For the text-containing cell, return its midpoint in [x, y] coordinate format. 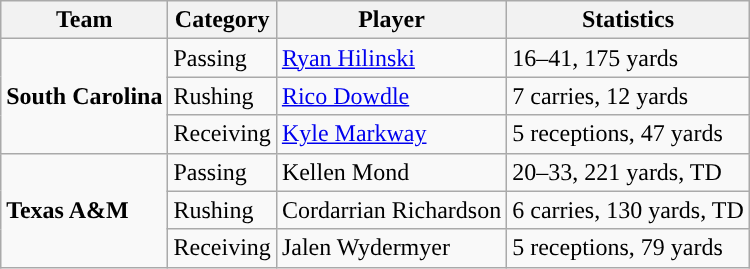
Rico Dowdle [391, 96]
Kellen Mond [391, 172]
5 receptions, 47 yards [628, 134]
20–33, 221 yards, TD [628, 172]
Statistics [628, 20]
Cordarrian Richardson [391, 210]
Player [391, 20]
Team [84, 20]
6 carries, 130 yards, TD [628, 210]
Ryan Hilinski [391, 58]
South Carolina [84, 96]
Texas A&M [84, 210]
Category [222, 20]
5 receptions, 79 yards [628, 248]
7 carries, 12 yards [628, 96]
16–41, 175 yards [628, 58]
Kyle Markway [391, 134]
Jalen Wydermyer [391, 248]
